For the text-containing cell, return its midpoint in [X, Y] coordinate format. 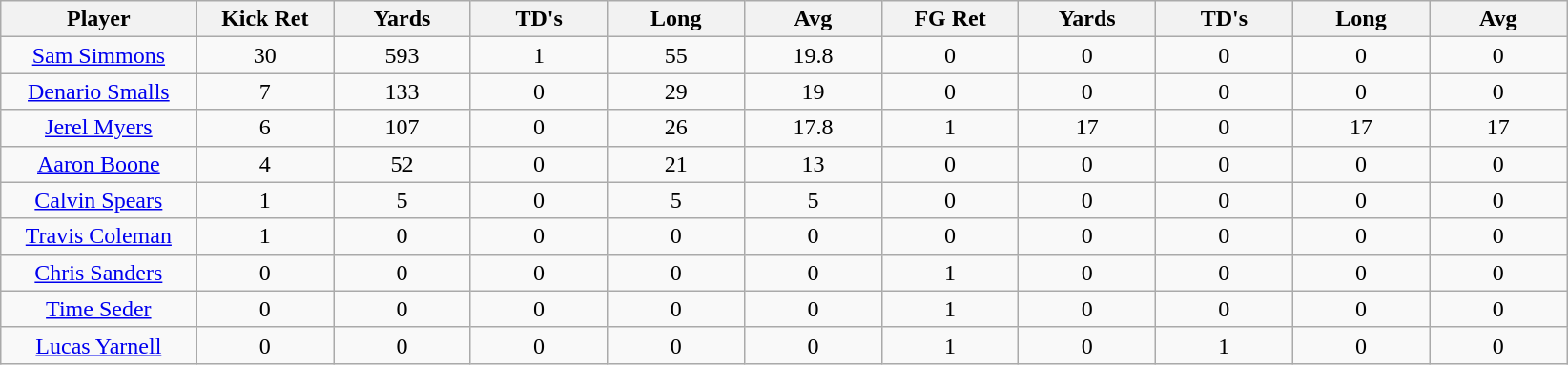
Chris Sanders [99, 273]
13 [814, 164]
55 [676, 55]
Time Seder [99, 309]
Denario Smalls [99, 91]
52 [402, 164]
Aaron Boone [99, 164]
6 [265, 128]
FG Ret [950, 19]
4 [265, 164]
21 [676, 164]
Lucas Yarnell [99, 345]
107 [402, 128]
Sam Simmons [99, 55]
7 [265, 91]
19 [814, 91]
30 [265, 55]
Kick Ret [265, 19]
Calvin Spears [99, 200]
29 [676, 91]
19.8 [814, 55]
133 [402, 91]
17.8 [814, 128]
Jerel Myers [99, 128]
Travis Coleman [99, 236]
593 [402, 55]
26 [676, 128]
Player [99, 19]
